From the cell containing the given text, extract its center point as (X, Y) coordinate. 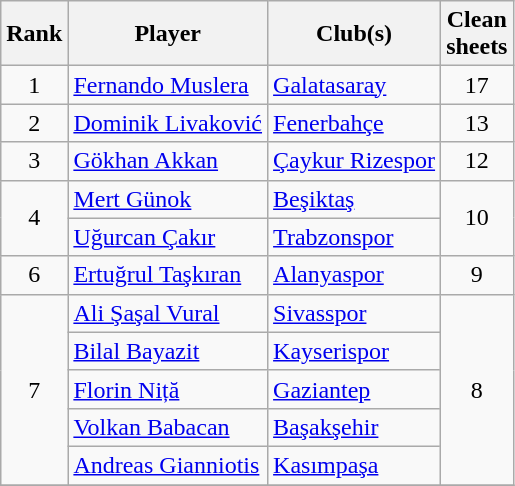
8 (477, 389)
9 (477, 275)
13 (477, 123)
Volkan Babacan (168, 427)
Ali Şaşal Vural (168, 313)
Kasımpaşa (354, 465)
Uğurcan Çakır (168, 237)
Ertuğrul Taşkıran (168, 275)
10 (477, 218)
Trabzonspor (354, 237)
Bilal Bayazit (168, 351)
17 (477, 85)
Fernando Muslera (168, 85)
Beşiktaş (354, 199)
Florin Niță (168, 389)
Dominik Livaković (168, 123)
Gaziantep (354, 389)
4 (34, 218)
Sivasspor (354, 313)
7 (34, 389)
Andreas Gianniotis (168, 465)
Gökhan Akkan (168, 161)
Mert Günok (168, 199)
12 (477, 161)
Fenerbahçe (354, 123)
Alanyaspor (354, 275)
Çaykur Rizespor (354, 161)
2 (34, 123)
Clean sheets (477, 34)
1 (34, 85)
Club(s) (354, 34)
Başakşehir (354, 427)
Galatasaray (354, 85)
6 (34, 275)
Player (168, 34)
3 (34, 161)
Rank (34, 34)
Kayserispor (354, 351)
